Identify which cell holds the provided text, then report its [X, Y] central coordinate. 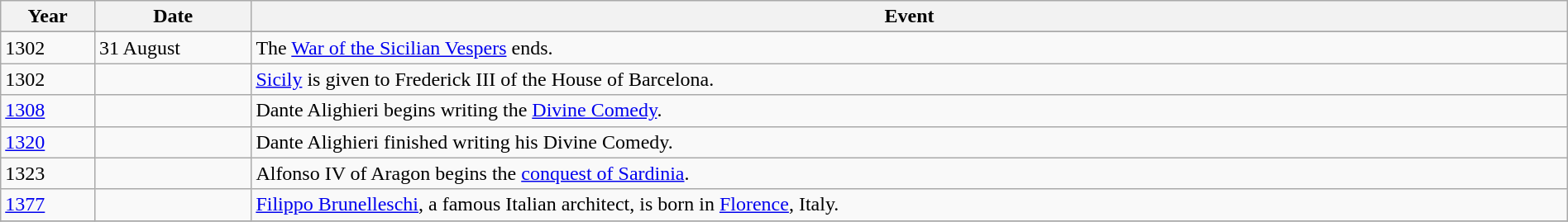
Dante Alighieri begins writing the Divine Comedy. [910, 111]
1323 [48, 173]
Year [48, 17]
Alfonso IV of Aragon begins the conquest of Sardinia. [910, 173]
31 August [172, 48]
Dante Alighieri finished writing his Divine Comedy. [910, 142]
Date [172, 17]
Event [910, 17]
1377 [48, 205]
Filippo Brunelleschi, a famous Italian architect, is born in Florence, Italy. [910, 205]
The War of the Sicilian Vespers ends. [910, 48]
1320 [48, 142]
Sicily is given to Frederick III of the House of Barcelona. [910, 79]
1308 [48, 111]
